Return [X, Y] of the center of cell containing provided text 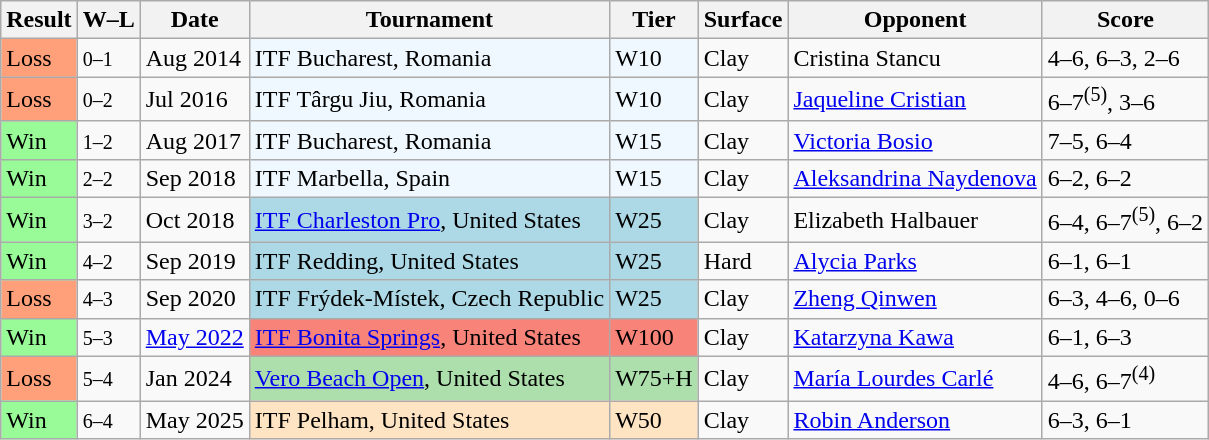
W–L [108, 20]
ITF Charleston Pro, United States [429, 220]
Aleksandrina Naydenova [915, 178]
7–5, 6–4 [1125, 140]
Elizabeth Halbauer [915, 220]
Aug 2017 [194, 140]
ITF Marbella, Spain [429, 178]
Vero Beach Open, United States [429, 378]
Score [1125, 20]
Cristina Stancu [915, 58]
W50 [654, 420]
Result [39, 20]
W100 [654, 337]
Jul 2016 [194, 100]
6–4 [108, 420]
Tier [654, 20]
6–4, 6–7(5), 6–2 [1125, 220]
6–3, 4–6, 0–6 [1125, 299]
0–1 [108, 58]
Aug 2014 [194, 58]
Surface [743, 20]
Tournament [429, 20]
Katarzyna Kawa [915, 337]
6–1, 6–3 [1125, 337]
Robin Anderson [915, 420]
6–1, 6–1 [1125, 261]
Sep 2019 [194, 261]
4–6, 6–3, 2–6 [1125, 58]
6–3, 6–1 [1125, 420]
Victoria Bosio [915, 140]
2–2 [108, 178]
María Lourdes Carlé [915, 378]
5–4 [108, 378]
Zheng Qinwen [915, 299]
Opponent [915, 20]
0–2 [108, 100]
ITF Târgu Jiu, Romania [429, 100]
ITF Frýdek-Místek, Czech Republic [429, 299]
Hard [743, 261]
May 2022 [194, 337]
1–2 [108, 140]
6–2, 6–2 [1125, 178]
ITF Bonita Springs, United States [429, 337]
May 2025 [194, 420]
4–3 [108, 299]
ITF Pelham, United States [429, 420]
Oct 2018 [194, 220]
3–2 [108, 220]
Sep 2018 [194, 178]
Jaqueline Cristian [915, 100]
Date [194, 20]
Sep 2020 [194, 299]
4–2 [108, 261]
Jan 2024 [194, 378]
Alycia Parks [915, 261]
W75+H [654, 378]
ITF Redding, United States [429, 261]
4–6, 6–7(4) [1125, 378]
5–3 [108, 337]
6–7(5), 3–6 [1125, 100]
